Find where the given text appears and provide that cell's center as [x, y] coordinate. 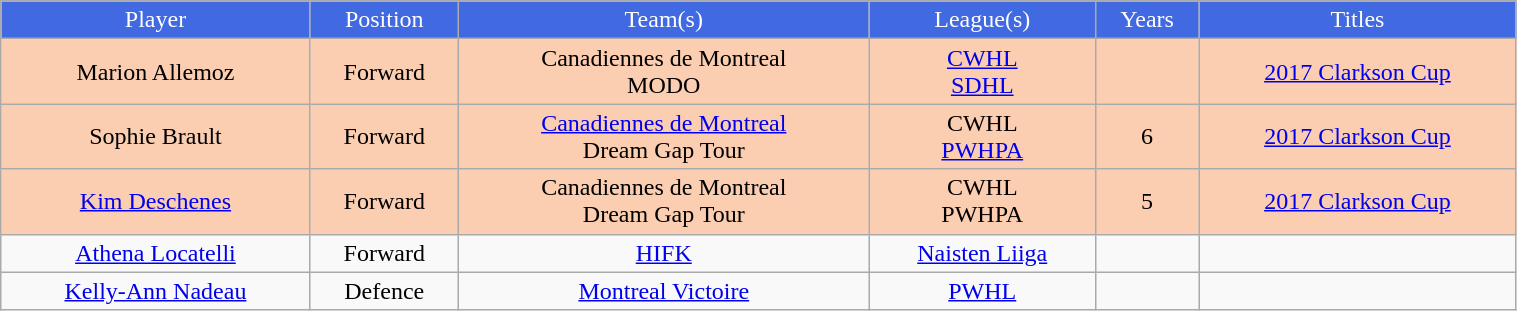
Naisten Liiga [982, 253]
Sophie Brault [156, 136]
League(s) [982, 20]
Player [156, 20]
Athena Locatelli [156, 253]
Marion Allemoz [156, 72]
Team(s) [664, 20]
HIFK [664, 253]
5 [1147, 202]
Montreal Victoire [664, 291]
Defence [384, 291]
Kim Deschenes [156, 202]
6 [1147, 136]
Position [384, 20]
Titles [1358, 20]
CWHLSDHL [982, 72]
Kelly-Ann Nadeau [156, 291]
Canadiennes de MontrealMODO [664, 72]
Years [1147, 20]
PWHL [982, 291]
